Return (x, y) of the center of cell containing provided text 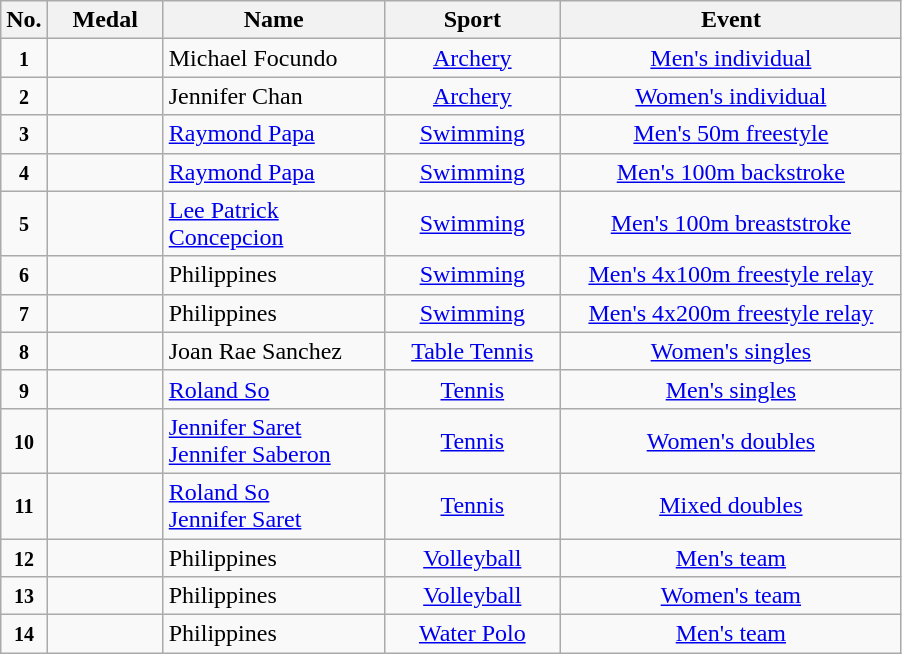
3 (24, 134)
Michael Focundo (274, 58)
5 (24, 224)
No. (24, 20)
8 (24, 351)
2 (24, 96)
Event (730, 20)
Men's 4x200m freestyle relay (730, 313)
Jennifer SaretJennifer Saberon (274, 440)
Mixed doubles (730, 506)
Women's singles (730, 351)
Lee Patrick Concepcion (274, 224)
Name (274, 20)
Men's individual (730, 58)
Women's team (730, 596)
4 (24, 172)
Roland SoJennifer Saret (274, 506)
Joan Rae Sanchez (274, 351)
1 (24, 58)
Women's doubles (730, 440)
6 (24, 275)
Water Polo (472, 634)
9 (24, 389)
11 (24, 506)
Jennifer Chan (274, 96)
Women's individual (730, 96)
13 (24, 596)
14 (24, 634)
7 (24, 313)
Men's 100m breaststroke (730, 224)
Men's singles (730, 389)
Sport (472, 20)
Men's 100m backstroke (730, 172)
12 (24, 557)
Roland So (274, 389)
Men's 50m freestyle (730, 134)
Table Tennis (472, 351)
Men's 4x100m freestyle relay (730, 275)
Medal (105, 20)
10 (24, 440)
